Identify which cell holds the provided text, then report its [x, y] central coordinate. 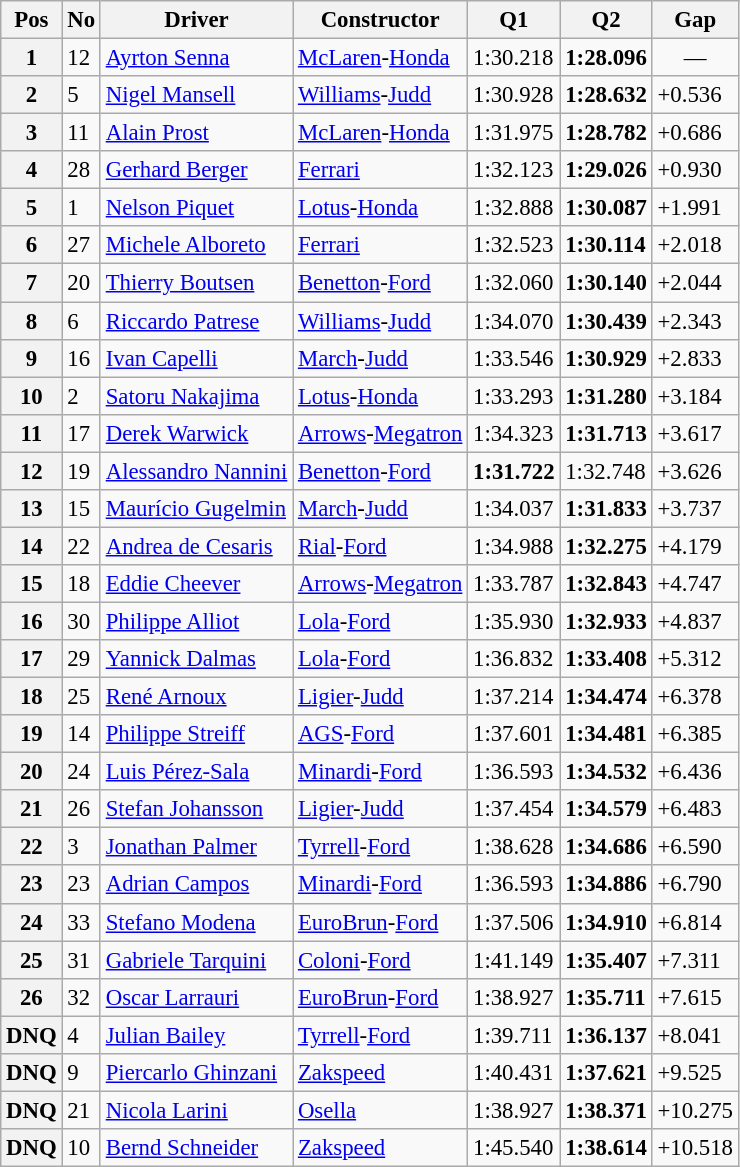
+6.378 [695, 697]
1:33.546 [514, 358]
+6.436 [695, 772]
31 [81, 960]
Alessandro Nannini [196, 471]
+4.179 [695, 546]
Julian Bailey [196, 1035]
+6.385 [695, 734]
1:41.149 [514, 960]
1:28.632 [606, 95]
Ayrton Senna [196, 58]
1:35.711 [606, 997]
1:31.722 [514, 471]
1:33.293 [514, 396]
Piercarlo Ghinzani [196, 1073]
Alain Prost [196, 133]
1:34.532 [606, 772]
+3.626 [695, 471]
+3.617 [695, 433]
Nelson Piquet [196, 208]
27 [81, 245]
1:32.888 [514, 208]
1:31.280 [606, 396]
+2.833 [695, 358]
Luis Pérez-Sala [196, 772]
28 [81, 170]
1:34.481 [606, 734]
+2.018 [695, 245]
1:34.037 [514, 509]
+5.312 [695, 659]
29 [81, 659]
1:39.711 [514, 1035]
Satoru Nakajima [196, 396]
Nigel Mansell [196, 95]
Gabriele Tarquini [196, 960]
+4.837 [695, 621]
1:31.833 [606, 509]
Jonathan Palmer [196, 847]
1:29.026 [606, 170]
Bernd Schneider [196, 1148]
1:30.114 [606, 245]
Coloni-Ford [380, 960]
1:37.601 [514, 734]
1:30.218 [514, 58]
+8.041 [695, 1035]
1:32.523 [514, 245]
1:32.933 [606, 621]
+7.311 [695, 960]
1:34.988 [514, 546]
33 [81, 922]
Gap [695, 20]
— [695, 58]
Michele Alboreto [196, 245]
1:37.621 [606, 1073]
Eddie Cheever [196, 584]
+0.536 [695, 95]
1:30.439 [606, 321]
1:30.929 [606, 358]
Stefano Modena [196, 922]
1:33.787 [514, 584]
+0.930 [695, 170]
+6.790 [695, 885]
Driver [196, 20]
No [81, 20]
Pos [32, 20]
1:38.614 [606, 1148]
+2.044 [695, 283]
+1.991 [695, 208]
1:34.070 [514, 321]
+9.525 [695, 1073]
1:28.782 [606, 133]
1:37.506 [514, 922]
1:32.060 [514, 283]
+2.343 [695, 321]
Nicola Larini [196, 1110]
1:37.214 [514, 697]
Stefan Johansson [196, 809]
1:35.407 [606, 960]
Q2 [606, 20]
1:34.910 [606, 922]
1:35.930 [514, 621]
1:30.928 [514, 95]
+3.737 [695, 509]
1:31.975 [514, 133]
32 [81, 997]
1:36.137 [606, 1035]
Oscar Larrauri [196, 997]
7 [32, 283]
+6.483 [695, 809]
1:37.454 [514, 809]
1:32.748 [606, 471]
+6.590 [695, 847]
1:33.408 [606, 659]
AGS-Ford [380, 734]
13 [32, 509]
1:38.371 [606, 1110]
Philippe Streiff [196, 734]
+10.275 [695, 1110]
1:36.832 [514, 659]
+4.747 [695, 584]
Osella [380, 1110]
+6.814 [695, 922]
1:45.540 [514, 1148]
Q1 [514, 20]
Thierry Boutsen [196, 283]
1:30.087 [606, 208]
Gerhard Berger [196, 170]
1:38.628 [514, 847]
1:32.123 [514, 170]
+0.686 [695, 133]
1:34.474 [606, 697]
Ivan Capelli [196, 358]
Andrea de Cesaris [196, 546]
Rial-Ford [380, 546]
1:32.843 [606, 584]
Yannick Dalmas [196, 659]
Constructor [380, 20]
Adrian Campos [196, 885]
+7.615 [695, 997]
1:34.323 [514, 433]
8 [32, 321]
1:34.686 [606, 847]
+3.184 [695, 396]
1:40.431 [514, 1073]
1:34.579 [606, 809]
Philippe Alliot [196, 621]
1:30.140 [606, 283]
1:28.096 [606, 58]
Riccardo Patrese [196, 321]
Derek Warwick [196, 433]
30 [81, 621]
+10.518 [695, 1148]
1:34.886 [606, 885]
1:32.275 [606, 546]
René Arnoux [196, 697]
1:31.713 [606, 433]
Maurício Gugelmin [196, 509]
